Provide the (x, y) coordinate of the cell's center where the given text is located.  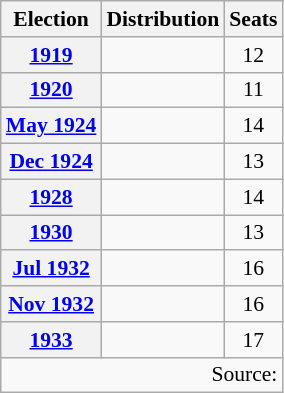
1928 (52, 197)
1920 (52, 90)
1930 (52, 233)
Source: (142, 375)
1933 (52, 340)
Jul 1932 (52, 269)
Election (52, 19)
17 (253, 340)
12 (253, 55)
11 (253, 90)
May 1924 (52, 126)
1919 (52, 55)
Nov 1932 (52, 304)
Dec 1924 (52, 162)
Distribution (162, 19)
Seats (253, 19)
